Search for the cell housing the specified text and yield its [x, y] center coordinate. 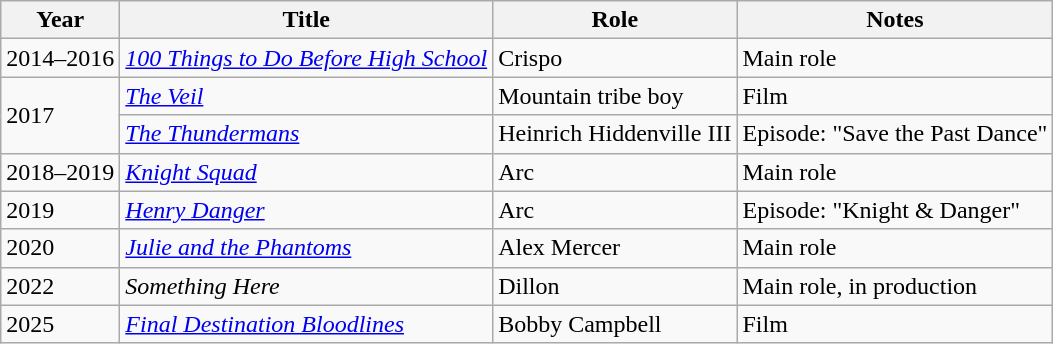
Something Here [306, 286]
Dillon [615, 286]
Mountain tribe boy [615, 96]
Henry Danger [306, 210]
100 Things to Do Before High School [306, 58]
Episode: "Knight & Danger" [895, 210]
Heinrich Hiddenville III [615, 134]
2018–2019 [60, 172]
2017 [60, 115]
Notes [895, 20]
Year [60, 20]
Final Destination Bloodlines [306, 324]
Role [615, 20]
2022 [60, 286]
The Thundermans [306, 134]
Julie and the Phantoms [306, 248]
Main role, in production [895, 286]
Episode: "Save the Past Dance" [895, 134]
Alex Mercer [615, 248]
2014–2016 [60, 58]
2020 [60, 248]
2025 [60, 324]
Crispo [615, 58]
Knight Squad [306, 172]
Title [306, 20]
The Veil [306, 96]
2019 [60, 210]
Bobby Campbell [615, 324]
